Locate the cell with the specified text and output its [x, y] center coordinate. 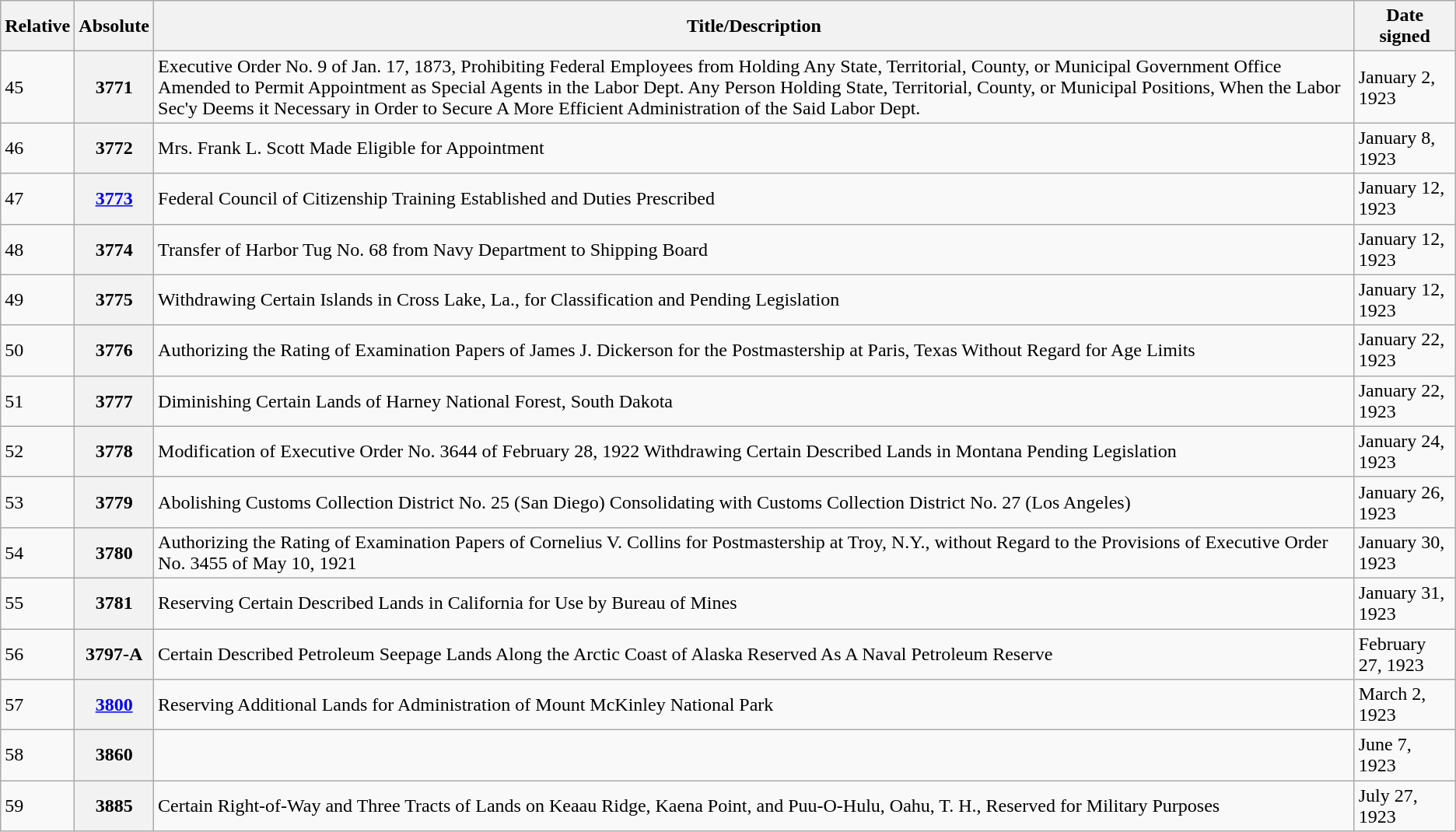
Relative [37, 26]
3775 [114, 300]
Federal Council of Citizenship Training Established and Duties Prescribed [754, 199]
3860 [114, 756]
50 [37, 350]
3800 [114, 704]
57 [37, 704]
53 [37, 502]
3797-A [114, 653]
3777 [114, 401]
Certain Right-of-Way and Three Tracts of Lands on Keaau Ridge, Kaena Point, and Puu-O-Hulu, Oahu, T. H., Reserved for Military Purposes [754, 806]
March 2, 1923 [1405, 704]
June 7, 1923 [1405, 756]
3780 [114, 552]
3776 [114, 350]
3773 [114, 199]
January 31, 1923 [1405, 603]
Abolishing Customs Collection District No. 25 (San Diego) Consolidating with Customs Collection District No. 27 (Los Angeles) [754, 502]
59 [37, 806]
Authorizing the Rating of Examination Papers of James J. Dickerson for the Postmastership at Paris, Texas Without Regard for Age Limits [754, 350]
51 [37, 401]
Absolute [114, 26]
3779 [114, 502]
January 2, 1923 [1405, 87]
Reserving Additional Lands for Administration of Mount McKinley National Park [754, 704]
52 [37, 451]
3771 [114, 87]
Withdrawing Certain Islands in Cross Lake, La., for Classification and Pending Legislation [754, 300]
47 [37, 199]
56 [37, 653]
Date signed [1405, 26]
Modification of Executive Order No. 3644 of February 28, 1922 Withdrawing Certain Described Lands in Montana Pending Legislation [754, 451]
Reserving Certain Described Lands in California for Use by Bureau of Mines [754, 603]
3781 [114, 603]
Mrs. Frank L. Scott Made Eligible for Appointment [754, 148]
3885 [114, 806]
July 27, 1923 [1405, 806]
January 24, 1923 [1405, 451]
Transfer of Harbor Tug No. 68 from Navy Department to Shipping Board [754, 249]
3774 [114, 249]
January 30, 1923 [1405, 552]
46 [37, 148]
January 26, 1923 [1405, 502]
54 [37, 552]
February 27, 1923 [1405, 653]
3778 [114, 451]
48 [37, 249]
Certain Described Petroleum Seepage Lands Along the Arctic Coast of Alaska Reserved As A Naval Petroleum Reserve [754, 653]
Diminishing Certain Lands of Harney National Forest, South Dakota [754, 401]
Title/Description [754, 26]
3772 [114, 148]
49 [37, 300]
45 [37, 87]
58 [37, 756]
January 8, 1923 [1405, 148]
55 [37, 603]
